Find where the given text appears and provide that cell's center as [X, Y] coordinate. 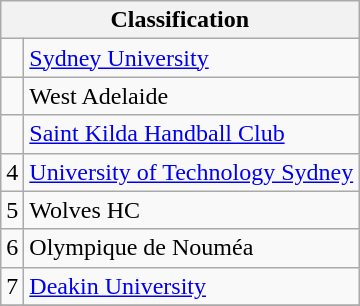
5 [12, 210]
7 [12, 286]
Deakin University [192, 286]
Sydney University [192, 58]
Saint Kilda Handball Club [192, 134]
Wolves HC [192, 210]
West Adelaide [192, 96]
University of Technology Sydney [192, 172]
Olympique de Nouméa [192, 248]
6 [12, 248]
Classification [180, 20]
4 [12, 172]
